Output the [X, Y] coordinate of the center of the cell containing the given text.  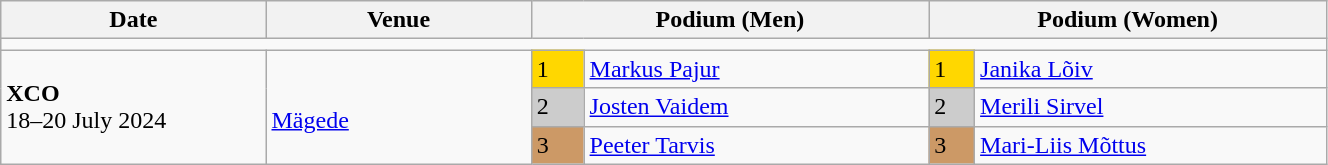
Podium (Women) [1128, 20]
Merili Sirvel [1151, 107]
Markus Pajur [756, 69]
Venue [398, 20]
XCO 18–20 July 2024 [134, 107]
Janika Lõiv [1151, 69]
Josten Vaidem [756, 107]
Peeter Tarvis [756, 145]
Date [134, 20]
Mägede [398, 107]
Mari-Liis Mõttus [1151, 145]
Podium (Men) [730, 20]
